Capture the cell that displays the provided text and extract its (x, y) central coordinate. 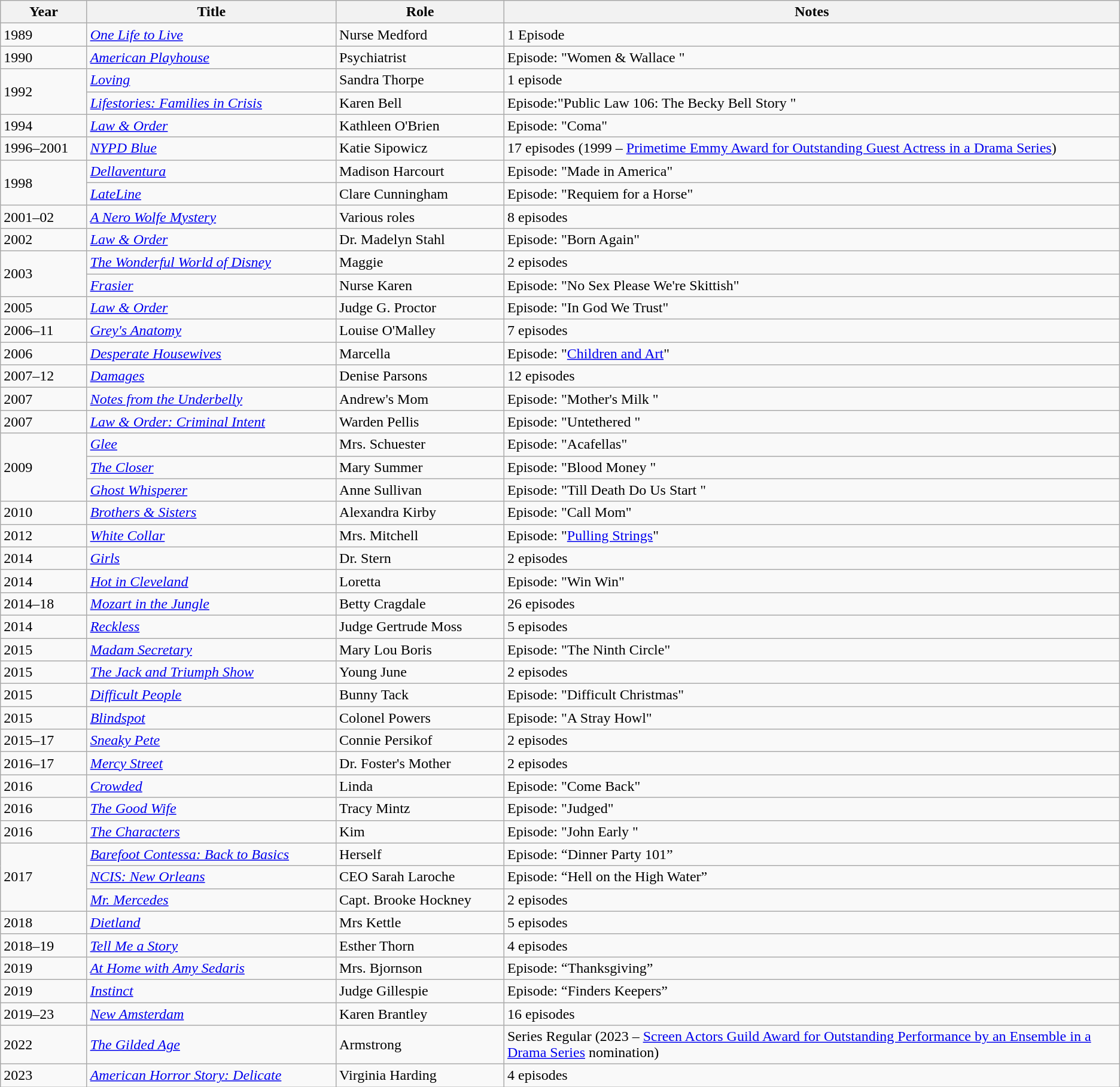
The Characters (211, 832)
Title (211, 12)
Brothers & Sisters (211, 513)
1994 (44, 126)
LateLine (211, 194)
Mary Summer (420, 467)
Loretta (420, 581)
Judge Gertrude Moss (420, 626)
Reckless (211, 626)
Mrs Kettle (420, 922)
Sneaky Pete (211, 741)
Girls (211, 558)
Mr. Mercedes (211, 900)
Mrs. Schuester (420, 444)
Dellaventura (211, 171)
Mrs. Bjornson (420, 968)
The Closer (211, 467)
2006 (44, 354)
7 episodes (811, 331)
Episode: "Call Mom" (811, 513)
Episode: "Judged" (811, 809)
Dr. Foster's Mother (420, 763)
2018 (44, 922)
Episode: "Children and Art" (811, 354)
Crowded (211, 786)
Mrs. Mitchell (420, 535)
1989 (44, 35)
Bunny Tack (420, 695)
2003 (44, 273)
Dietland (211, 922)
17 episodes (1999 – Primetime Emmy Award for Outstanding Guest Actress in a Drama Series) (811, 148)
Capt. Brooke Hockney (420, 900)
Series Regular (2023 – Screen Actors Guild Award for Outstanding Performance by an Ensemble in a Drama Series nomination) (811, 1045)
Kim (420, 832)
White Collar (211, 535)
Desperate Housewives (211, 354)
Damages (211, 376)
Various roles (420, 217)
Alexandra Kirby (420, 513)
Glee (211, 444)
2017 (44, 877)
Episode: “Finders Keepers” (811, 991)
Episode: "Pulling Strings" (811, 535)
The Gilded Age (211, 1045)
2023 (44, 1076)
Denise Parsons (420, 376)
Episode: "Requiem for a Horse" (811, 194)
At Home with Amy Sedaris (211, 968)
Instinct (211, 991)
Episode: "In God We Trust" (811, 308)
Episode: “Thanksgiving” (811, 968)
Blindspot (211, 718)
Episode: “Hell on the High Water” (811, 877)
Anne Sullivan (420, 490)
1996–2001 (44, 148)
2001–02 (44, 217)
Mary Lou Boris (420, 649)
12 episodes (811, 376)
1 Episode (811, 35)
2002 (44, 239)
Katie Sipowicz (420, 148)
2015–17 (44, 741)
Mozart in the Jungle (211, 604)
2014–18 (44, 604)
Episode: "Untethered " (811, 422)
The Good Wife (211, 809)
Judge Gillespie (420, 991)
Sandra Thorpe (420, 80)
Young June (420, 672)
Esther Thorn (420, 945)
Betty Cragdale (420, 604)
Episode: "Made in America" (811, 171)
Madison Harcourt (420, 171)
Episode: "Come Back" (811, 786)
CEO Sarah Laroche (420, 877)
Episode: "Win Win" (811, 581)
Lifestories: Families in Crisis (211, 103)
Role (420, 12)
Armstrong (420, 1045)
Episode: "Coma" (811, 126)
Psychiatrist (420, 57)
Linda (420, 786)
NCIS: New Orleans (211, 877)
Nurse Medford (420, 35)
2022 (44, 1045)
Episode: "Acafellas" (811, 444)
Tell Me a Story (211, 945)
1998 (44, 182)
Year (44, 12)
Episode: "The Ninth Circle" (811, 649)
Tracy Mintz (420, 809)
Herself (420, 854)
Frasier (211, 285)
Notes from the Underbelly (211, 399)
26 episodes (811, 604)
Judge G. Proctor (420, 308)
Mercy Street (211, 763)
Clare Cunningham (420, 194)
2012 (44, 535)
Episode: "Born Again" (811, 239)
Warden Pellis (420, 422)
1992 (44, 92)
NYPD Blue (211, 148)
2019–23 (44, 1014)
Dr. Madelyn Stahl (420, 239)
Episode: "Blood Money " (811, 467)
Episode:"Public Law 106: The Becky Bell Story " (811, 103)
Episode: "Women & Wallace " (811, 57)
The Jack and Triumph Show (211, 672)
One Life to Live (211, 35)
16 episodes (811, 1014)
Episode: "Difficult Christmas" (811, 695)
Episode: “Dinner Party 101” (811, 854)
Episode: "Mother's Milk " (811, 399)
Colonel Powers (420, 718)
Barefoot Contessa: Back to Basics (211, 854)
A Nero Wolfe Mystery (211, 217)
American Playhouse (211, 57)
2016–17 (44, 763)
2006–11 (44, 331)
Connie Persikof (420, 741)
1990 (44, 57)
Kathleen O'Brien (420, 126)
8 episodes (811, 217)
American Horror Story: Delicate (211, 1076)
Nurse Karen (420, 285)
Law & Order: Criminal Intent (211, 422)
Dr. Stern (420, 558)
2009 (44, 467)
2010 (44, 513)
Karen Bell (420, 103)
Episode: "John Early " (811, 832)
Episode: "A Stray Howl" (811, 718)
Grey's Anatomy (211, 331)
Hot in Cleveland (211, 581)
New Amsterdam (211, 1014)
Karen Brantley (420, 1014)
Virginia Harding (420, 1076)
Madam Secretary (211, 649)
Notes (811, 12)
1 episode (811, 80)
Ghost Whisperer (211, 490)
2018–19 (44, 945)
2005 (44, 308)
Louise O'Malley (420, 331)
Maggie (420, 262)
Loving (211, 80)
Marcella (420, 354)
Episode: "No Sex Please We're Skittish" (811, 285)
2007–12 (44, 376)
Difficult People (211, 695)
Episode: "Till Death Do Us Start " (811, 490)
The Wonderful World of Disney (211, 262)
Andrew's Mom (420, 399)
